Locate the cell with the specified text and output its (x, y) center coordinate. 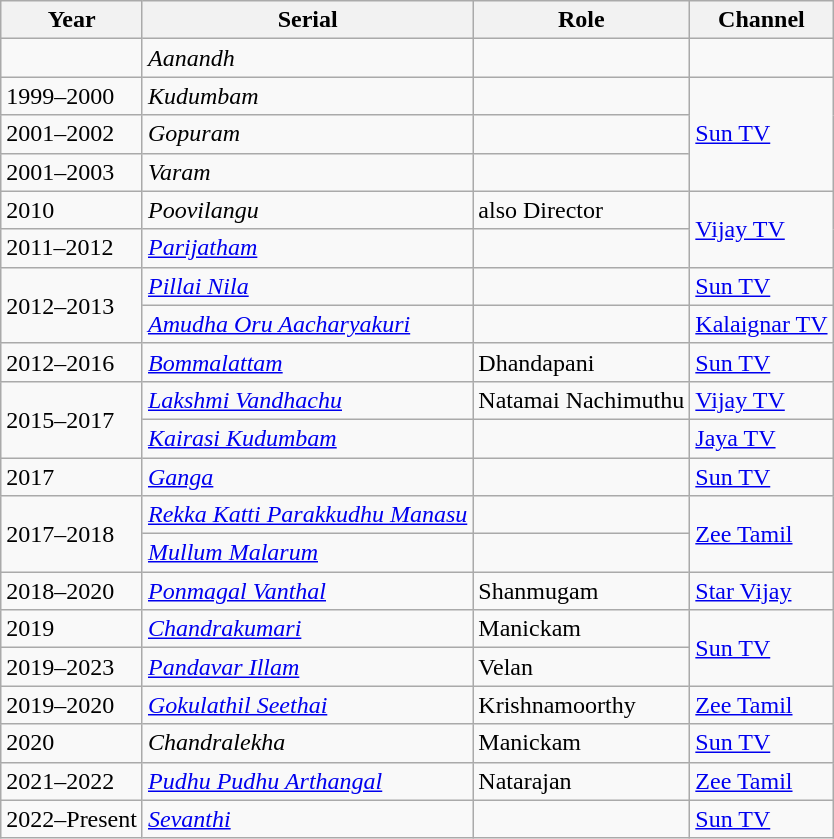
1999–2000 (72, 96)
2021–2022 (72, 781)
also Director (582, 210)
Chandrakumari (307, 629)
2019–2023 (72, 667)
2018–2020 (72, 591)
2017–2018 (72, 534)
Chandralekha (307, 743)
Krishnamoorthy (582, 705)
2015–2017 (72, 419)
Channel (762, 20)
2017 (72, 477)
2022–Present (72, 819)
Velan (582, 667)
Dhandapani (582, 362)
2012–2016 (72, 362)
Pillai Nila (307, 286)
2001–2003 (72, 172)
Lakshmi Vandhachu (307, 400)
Bommalattam (307, 362)
Mullum Malarum (307, 553)
Poovilangu (307, 210)
Natamai Nachimuthu (582, 400)
Varam (307, 172)
Natarajan (582, 781)
Ponmagal Vanthal (307, 591)
Star Vijay (762, 591)
Jaya TV (762, 438)
Amudha Oru Aacharyakuri (307, 324)
Parijatham (307, 248)
Gopuram (307, 134)
Shanmugam (582, 591)
Kairasi Kudumbam (307, 438)
Pandavar Illam (307, 667)
2011–2012 (72, 248)
Role (582, 20)
Year (72, 20)
Kalaignar TV (762, 324)
Sevanthi (307, 819)
2001–2002 (72, 134)
2010 (72, 210)
Serial (307, 20)
Gokulathil Seethai (307, 705)
2012–2013 (72, 305)
Aanandh (307, 58)
Rekka Katti Parakkudhu Manasu (307, 515)
Pudhu Pudhu Arthangal (307, 781)
2019 (72, 629)
2019–2020 (72, 705)
Kudumbam (307, 96)
2020 (72, 743)
Ganga (307, 477)
